Identify which cell holds the provided text, then report its [x, y] central coordinate. 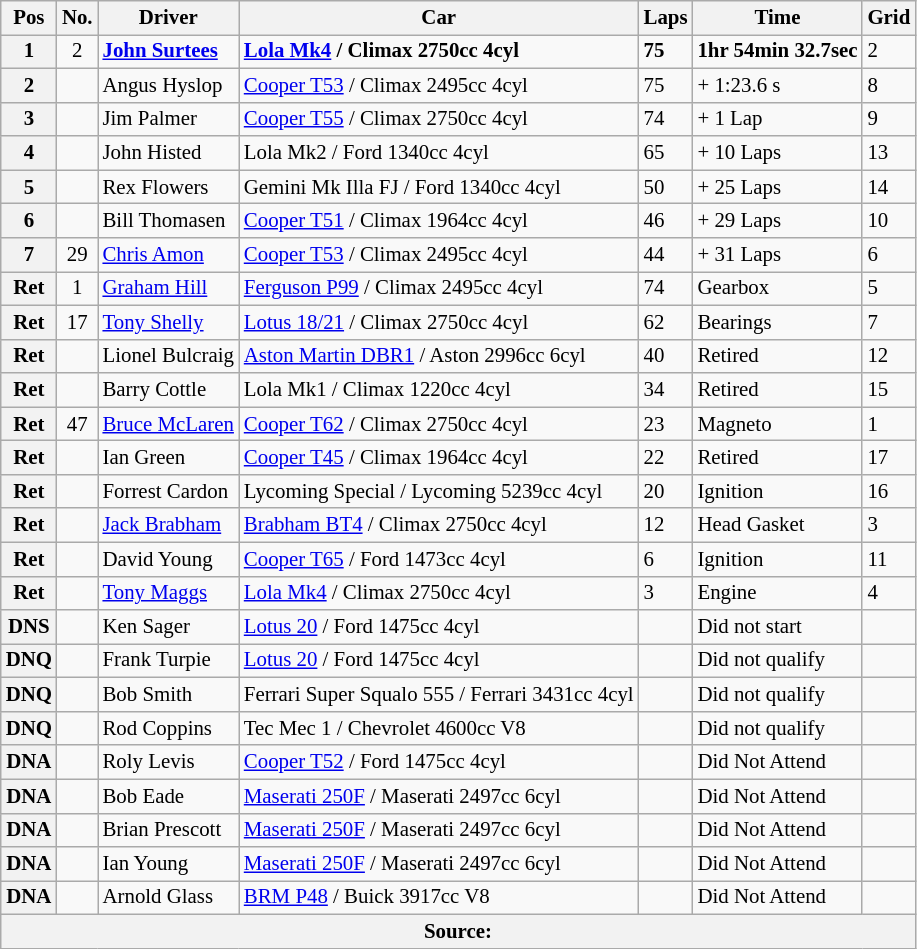
47 [78, 424]
+ 29 Laps [777, 221]
23 [666, 424]
Cooper T65 / Ford 1473cc 4cyl [439, 559]
Ian Young [168, 864]
+ 1:23.6 s [777, 85]
Tony Shelly [168, 322]
Pos [29, 18]
50 [666, 187]
16 [888, 491]
Lola Mk1 / Climax 1220cc 4cyl [439, 390]
8 [888, 85]
62 [666, 322]
20 [666, 491]
Ferguson P99 / Climax 2495cc 4cyl [439, 288]
Frank Turpie [168, 661]
Source: [458, 931]
11 [888, 559]
David Young [168, 559]
Cooper T62 / Climax 2750cc 4cyl [439, 424]
65 [666, 153]
Lionel Bulcraig [168, 356]
John Surtees [168, 51]
Jim Palmer [168, 119]
Arnold Glass [168, 898]
Gearbox [777, 288]
Ferrari Super Squalo 555 / Ferrari 3431cc 4cyl [439, 695]
Cooper T55 / Climax 2750cc 4cyl [439, 119]
Jack Brabham [168, 525]
Angus Hyslop [168, 85]
Tony Maggs [168, 593]
Lycoming Special / Lycoming 5239cc 4cyl [439, 491]
+ 10 Laps [777, 153]
46 [666, 221]
+ 1 Lap [777, 119]
13 [888, 153]
14 [888, 187]
No. [78, 18]
9 [888, 119]
15 [888, 390]
+ 25 Laps [777, 187]
34 [666, 390]
Engine [777, 593]
44 [666, 255]
Magneto [777, 424]
29 [78, 255]
Driver [168, 18]
Lola Mk2 / Ford 1340cc 4cyl [439, 153]
Laps [666, 18]
Bob Smith [168, 695]
+ 31 Laps [777, 255]
Cooper T45 / Climax 1964cc 4cyl [439, 458]
Roly Levis [168, 762]
Lotus 18/21 / Climax 2750cc 4cyl [439, 322]
Bearings [777, 322]
1hr 54min 32.7sec [777, 51]
Rod Coppins [168, 728]
Head Gasket [777, 525]
Brian Prescott [168, 830]
Cooper T52 / Ford 1475cc 4cyl [439, 762]
John Histed [168, 153]
BRM P48 / Buick 3917cc V8 [439, 898]
Gemini Mk Illa FJ / Ford 1340cc 4cyl [439, 187]
Chris Amon [168, 255]
10 [888, 221]
Barry Cottle [168, 390]
Time [777, 18]
Tec Mec 1 / Chevrolet 4600cc V8 [439, 728]
Bruce McLaren [168, 424]
Aston Martin DBR1 / Aston 2996cc 6cyl [439, 356]
Grid [888, 18]
Brabham BT4 / Climax 2750cc 4cyl [439, 525]
22 [666, 458]
Bill Thomasen [168, 221]
Cooper T51 / Climax 1964cc 4cyl [439, 221]
Graham Hill [168, 288]
Rex Flowers [168, 187]
Did not start [777, 627]
DNS [29, 627]
Forrest Cardon [168, 491]
Car [439, 18]
Bob Eade [168, 796]
Ken Sager [168, 627]
40 [666, 356]
Ian Green [168, 458]
